Search for the cell housing the specified text and yield its [X, Y] center coordinate. 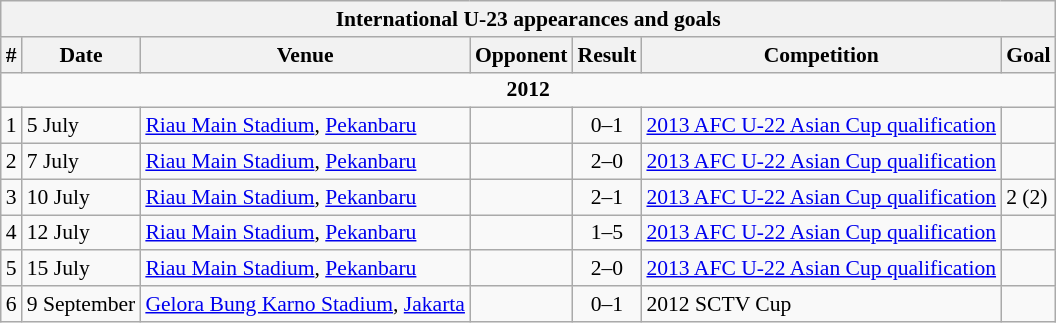
Competition [821, 55]
2012 [528, 90]
Goal [1028, 55]
Venue [305, 55]
1–5 [608, 233]
Result [608, 55]
6 [12, 304]
7 July [82, 162]
1 [12, 126]
5 [12, 269]
2–1 [608, 197]
9 September [82, 304]
2012 SCTV Cup [821, 304]
15 July [82, 269]
5 July [82, 126]
Date [82, 55]
Opponent [522, 55]
4 [12, 233]
10 July [82, 197]
International U-23 appearances and goals [528, 19]
Gelora Bung Karno Stadium, Jakarta [305, 304]
12 July [82, 233]
2 (2) [1028, 197]
# [12, 55]
3 [12, 197]
2 [12, 162]
